Find where the given text appears and provide that cell's center as [x, y] coordinate. 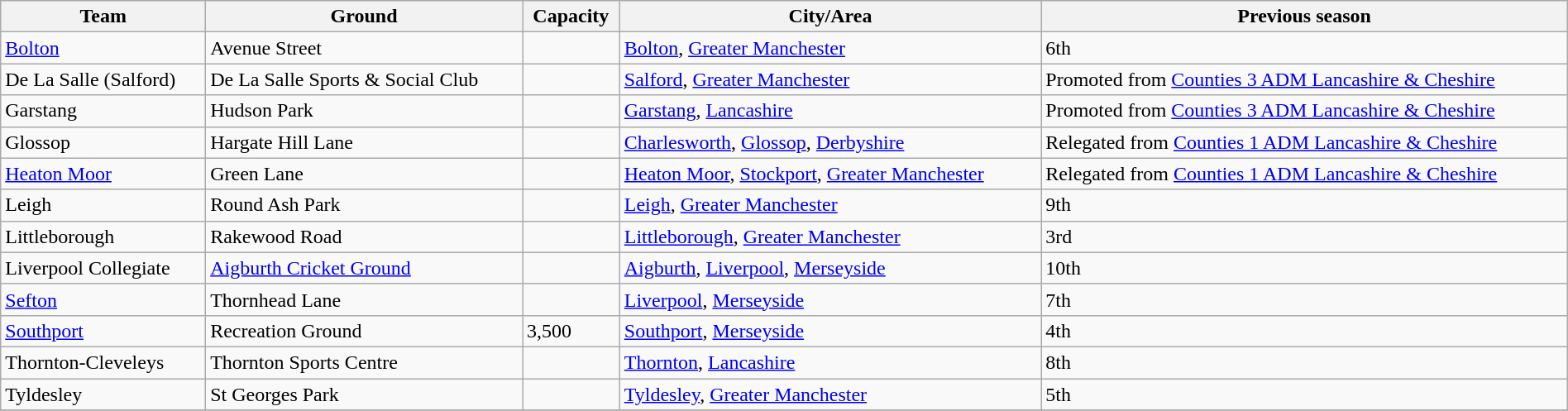
10th [1304, 268]
Southport, Merseyside [830, 331]
Tyldesley, Greater Manchester [830, 394]
Recreation Ground [364, 331]
Leigh, Greater Manchester [830, 205]
Avenue Street [364, 48]
Capacity [571, 17]
Previous season [1304, 17]
8th [1304, 362]
City/Area [830, 17]
9th [1304, 205]
Garstang, Lancashire [830, 111]
Rakewood Road [364, 237]
Leigh [103, 205]
Hudson Park [364, 111]
Thornhead Lane [364, 299]
Aigburth, Liverpool, Merseyside [830, 268]
Heaton Moor, Stockport, Greater Manchester [830, 174]
Liverpool, Merseyside [830, 299]
Heaton Moor [103, 174]
Green Lane [364, 174]
Bolton, Greater Manchester [830, 48]
5th [1304, 394]
Glossop [103, 142]
De La Salle (Salford) [103, 79]
7th [1304, 299]
Littleborough [103, 237]
Round Ash Park [364, 205]
Hargate Hill Lane [364, 142]
Team [103, 17]
Thornton, Lancashire [830, 362]
Salford, Greater Manchester [830, 79]
3,500 [571, 331]
Southport [103, 331]
Sefton [103, 299]
Thornton Sports Centre [364, 362]
Littleborough, Greater Manchester [830, 237]
Tyldesley [103, 394]
De La Salle Sports & Social Club [364, 79]
3rd [1304, 237]
St Georges Park [364, 394]
Liverpool Collegiate [103, 268]
Aigburth Cricket Ground [364, 268]
Ground [364, 17]
Garstang [103, 111]
Bolton [103, 48]
Charlesworth, Glossop, Derbyshire [830, 142]
4th [1304, 331]
Thornton-Cleveleys [103, 362]
6th [1304, 48]
